Detect which cell encompasses the target text, then output its [x, y] center coordinate. 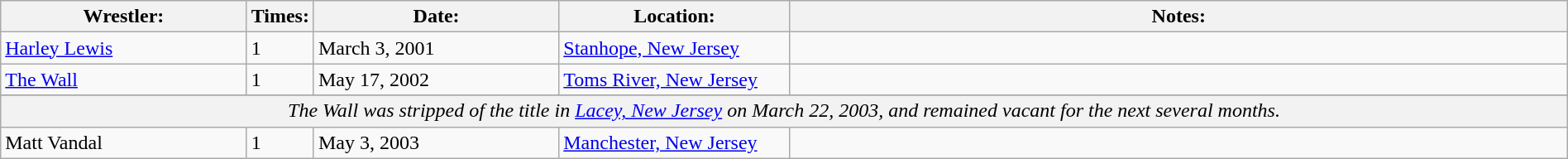
May 3, 2003 [436, 142]
March 3, 2001 [436, 48]
Times: [280, 17]
Wrestler: [124, 17]
Stanhope, New Jersey [675, 48]
Manchester, New Jersey [675, 142]
Date: [436, 17]
Matt Vandal [124, 142]
Harley Lewis [124, 48]
Toms River, New Jersey [675, 79]
The Wall [124, 79]
The Wall was stripped of the title in Lacey, New Jersey on March 22, 2003, and remained vacant for the next several months. [784, 111]
Notes: [1178, 17]
Location: [675, 17]
May 17, 2002 [436, 79]
